Determine the (x, y) coordinate at the center of the cell enclosing the given text.  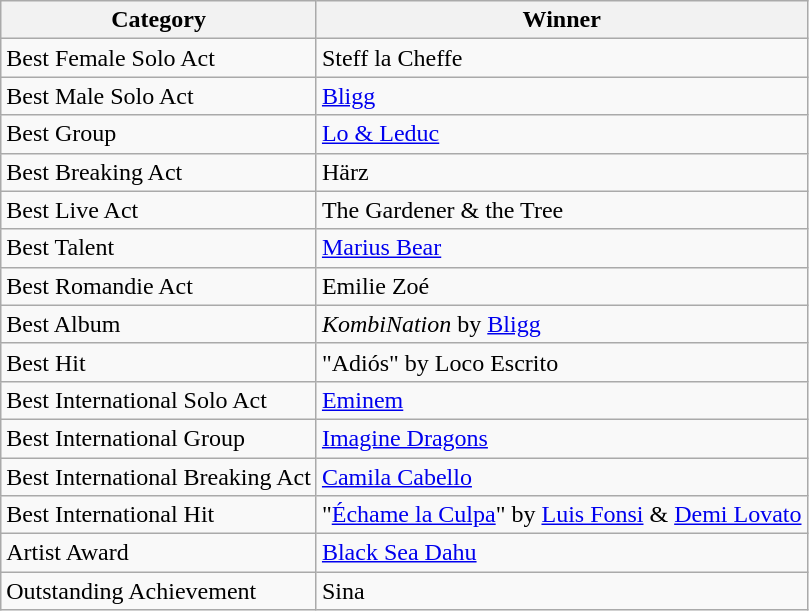
Eminem (562, 400)
Emilie Zoé (562, 286)
Best International Hit (159, 515)
Sina (562, 591)
Outstanding Achievement (159, 591)
Imagine Dragons (562, 438)
Category (159, 20)
The Gardener & the Tree (562, 210)
Best Talent (159, 248)
Best Album (159, 324)
KombiNation by Bligg (562, 324)
"Adiós" by Loco Escrito (562, 362)
Best Live Act (159, 210)
Best Male Solo Act (159, 96)
Best International Breaking Act (159, 477)
Best Female Solo Act (159, 58)
Best International Group (159, 438)
Black Sea Dahu (562, 553)
Best International Solo Act (159, 400)
Härz (562, 172)
Winner (562, 20)
Steff la Cheffe (562, 58)
Best Romandie Act (159, 286)
Artist Award (159, 553)
"Échame la Culpa" by Luis Fonsi & Demi Lovato (562, 515)
Camila Cabello (562, 477)
Best Hit (159, 362)
Bligg (562, 96)
Lo & Leduc (562, 134)
Best Group (159, 134)
Best Breaking Act (159, 172)
Marius Bear (562, 248)
